Output the [X, Y] coordinate of the center of the cell containing the given text.  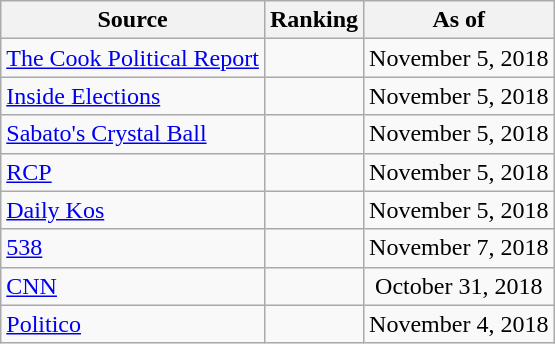
Politico [133, 324]
October 31, 2018 [459, 286]
Ranking [314, 20]
November 7, 2018 [459, 248]
As of [459, 20]
Sabato's Crystal Ball [133, 134]
538 [133, 248]
Daily Kos [133, 210]
Inside Elections [133, 96]
CNN [133, 286]
Source [133, 20]
The Cook Political Report [133, 58]
RCP [133, 172]
November 4, 2018 [459, 324]
